Detect which cell encompasses the target text, then output its [x, y] center coordinate. 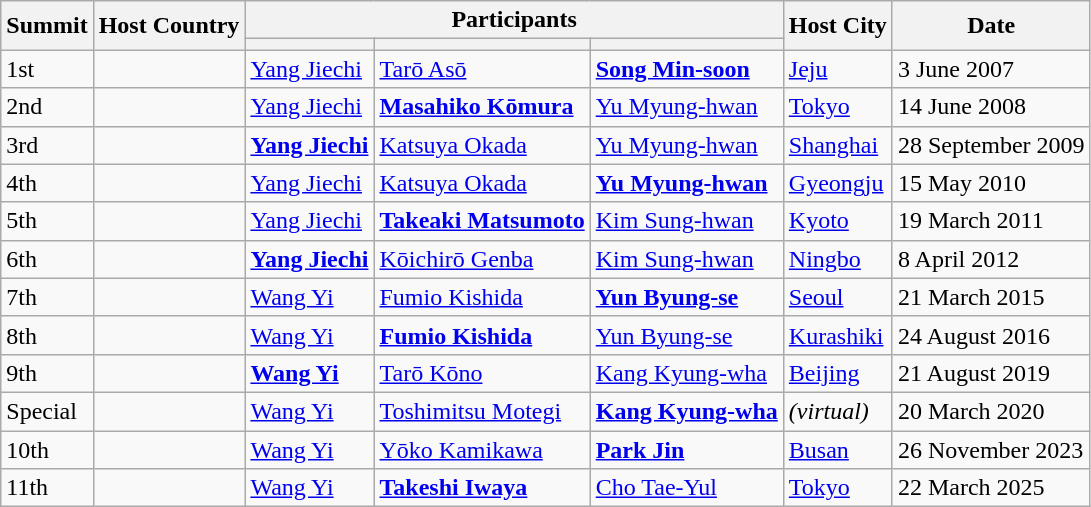
Ningbo [838, 259]
15 May 2010 [991, 183]
Tarō Kōno [482, 373]
Seoul [838, 297]
8 April 2012 [991, 259]
24 August 2016 [991, 335]
Date [991, 26]
Toshimitsu Motegi [482, 411]
1st [47, 69]
28 September 2009 [991, 145]
Park Jin [686, 449]
8th [47, 335]
Takeshi Iwaya [482, 488]
26 November 2023 [991, 449]
Summit [47, 26]
Busan [838, 449]
3rd [47, 145]
4th [47, 183]
Song Min-soon [686, 69]
Cho Tae-Yul [686, 488]
Shanghai [838, 145]
2nd [47, 107]
Takeaki Matsumoto [482, 221]
(virtual) [838, 411]
11th [47, 488]
Kyoto [838, 221]
Kōichirō Genba [482, 259]
9th [47, 373]
Jeju [838, 69]
Yōko Kamikawa [482, 449]
Tarō Asō [482, 69]
Host City [838, 26]
Masahiko Kōmura [482, 107]
21 March 2015 [991, 297]
5th [47, 221]
20 March 2020 [991, 411]
Beijing [838, 373]
Kurashiki [838, 335]
14 June 2008 [991, 107]
7th [47, 297]
Host Country [169, 26]
6th [47, 259]
19 March 2011 [991, 221]
3 June 2007 [991, 69]
Participants [514, 20]
22 March 2025 [991, 488]
Gyeongju [838, 183]
21 August 2019 [991, 373]
Special [47, 411]
10th [47, 449]
